Determine the (x, y) coordinate at the center of the cell enclosing the given text.  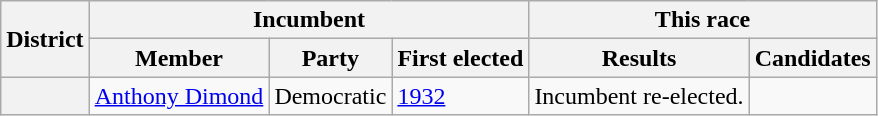
Member (179, 58)
Anthony Dimond (179, 96)
Democratic (330, 96)
Candidates (812, 58)
Incumbent re-elected. (639, 96)
First elected (460, 58)
Results (639, 58)
Incumbent (309, 20)
1932 (460, 96)
Party (330, 58)
District (45, 39)
This race (702, 20)
